Pinpoint the cell where the given text exists, returning its [x, y] midpoint coordinate. 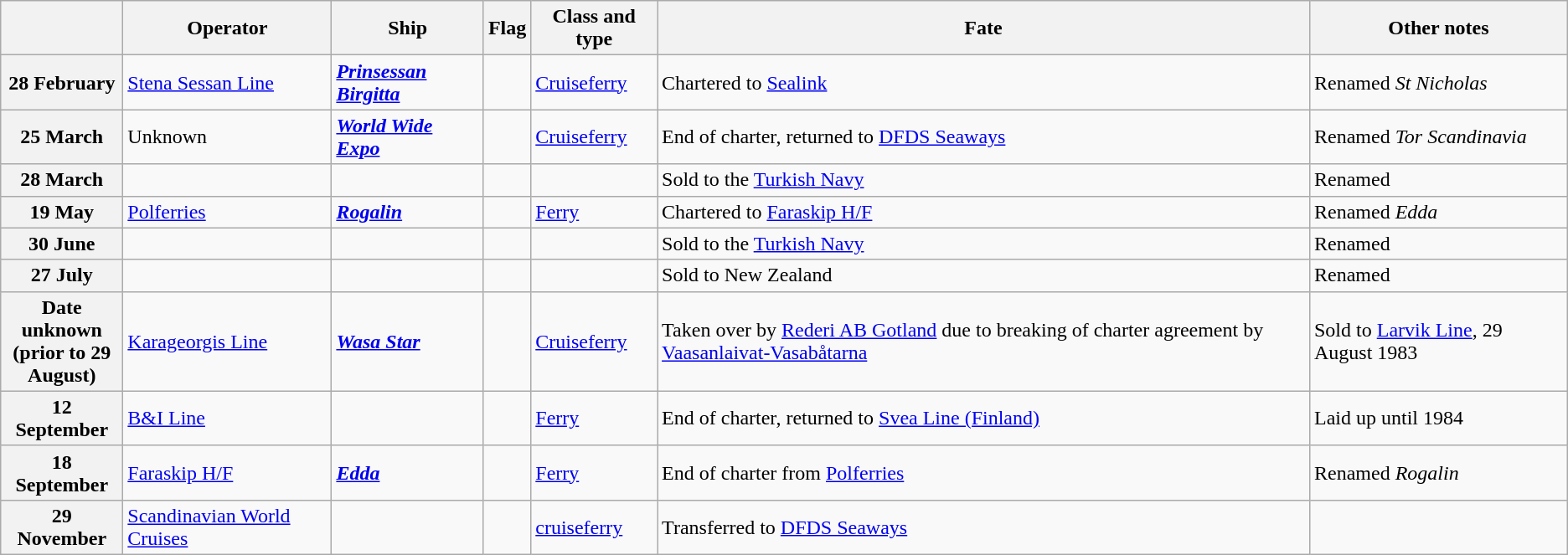
28 March [62, 180]
B&I Line [228, 419]
Scandinavian World Cruises [228, 527]
28 February [62, 82]
29 November [62, 527]
Sold to New Zealand [983, 275]
Renamed Tor Scandinavia [1438, 137]
End of charter from Polferries [983, 472]
Renamed Edda [1438, 212]
Date unknown(prior to 29 August) [62, 342]
19 May [62, 212]
Transferred to DFDS Seaways [983, 527]
25 March [62, 137]
Laid up until 1984 [1438, 419]
Other notes [1438, 28]
Sold to Larvik Line, 29 August 1983 [1438, 342]
World Wide Expo [407, 137]
Faraskip H/F [228, 472]
30 June [62, 244]
Flag [507, 28]
Polferries [228, 212]
Rogalin [407, 212]
Fate [983, 28]
cruiseferry [595, 527]
Karageorgis Line [228, 342]
Wasa Star [407, 342]
Unknown [228, 137]
End of charter, returned to DFDS Seaways [983, 137]
Stena Sessan Line [228, 82]
Edda [407, 472]
Ship [407, 28]
Prinsessan Birgitta [407, 82]
Chartered to Sealink [983, 82]
Renamed Rogalin [1438, 472]
12 September [62, 419]
Operator [228, 28]
Chartered to Faraskip H/F [983, 212]
18 September [62, 472]
Renamed St Nicholas [1438, 82]
End of charter, returned to Svea Line (Finland) [983, 419]
Taken over by Rederi AB Gotland due to breaking of charter agreement by Vaasanlaivat-Vasabåtarna [983, 342]
Class and type [595, 28]
27 July [62, 275]
